Output the (X, Y) coordinate of the center of the cell containing the given text.  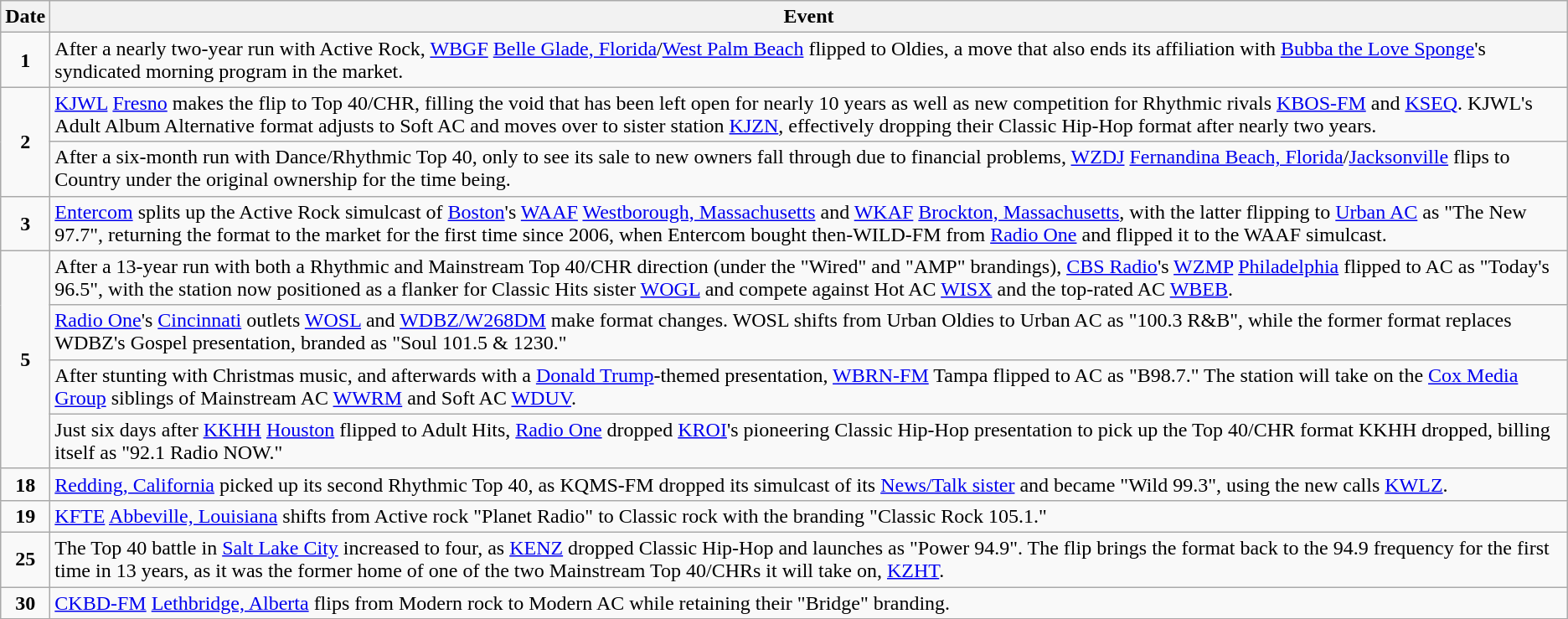
KFTE Abbeville, Louisiana shifts from Active rock "Planet Radio" to Classic rock with the branding "Classic Rock 105.1." (809, 516)
CKBD-FM Lethbridge, Alberta flips from Modern rock to Modern AC while retaining their "Bridge" branding. (809, 602)
19 (25, 516)
5 (25, 359)
25 (25, 560)
30 (25, 602)
1 (25, 60)
3 (25, 223)
Date (25, 17)
2 (25, 142)
18 (25, 484)
Event (809, 17)
